Provide the [x, y] coordinate of the cell's center where the given text is located.  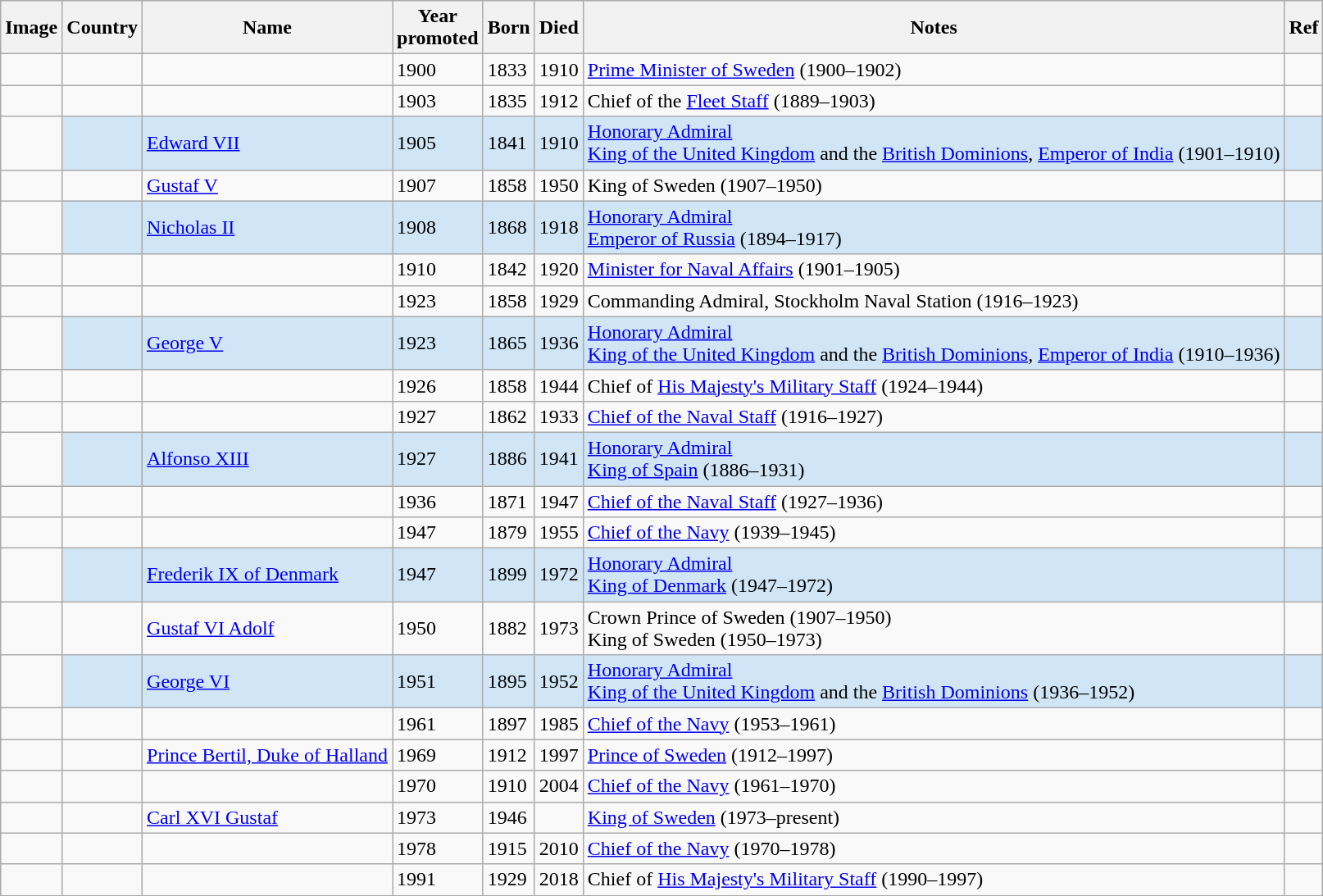
1835 [508, 101]
Image [31, 28]
1991 [438, 880]
1951 [438, 682]
1871 [508, 501]
Gustaf VI Adolf [267, 628]
Honorary AdmiralKing of Spain (1886–1931) [934, 459]
Died [559, 28]
2010 [559, 848]
Frederik IX of Denmark [267, 575]
Chief of the Navy (1939–1945) [934, 533]
Minister for Naval Affairs (1901–1905) [934, 270]
1972 [559, 575]
Honorary AdmiralEmperor of Russia (1894–1917) [934, 228]
Chief of the Navy (1953–1961) [934, 724]
1868 [508, 228]
1886 [508, 459]
1915 [508, 848]
1862 [508, 416]
Name [267, 28]
Commanding Admiral, Stockholm Naval Station (1916–1923) [934, 301]
Carl XVI Gustaf [267, 817]
2004 [559, 786]
Nicholas II [267, 228]
Yearpromoted [438, 28]
Chief of the Naval Staff (1927–1936) [934, 501]
1897 [508, 724]
1946 [508, 817]
Chief of His Majesty's Military Staff (1924–1944) [934, 385]
1842 [508, 270]
Chief of the Naval Staff (1916–1927) [934, 416]
Crown Prince of Sweden (1907–1950)King of Sweden (1950–1973) [934, 628]
Notes [934, 28]
1920 [559, 270]
1908 [438, 228]
Edward VII [267, 143]
Prime Minister of Sweden (1900–1902) [934, 70]
1899 [508, 575]
1895 [508, 682]
1961 [438, 724]
1841 [508, 143]
1903 [438, 101]
Alfonso XIII [267, 459]
1907 [438, 185]
1933 [559, 416]
Gustaf V [267, 185]
George VI [267, 682]
1952 [559, 682]
Chief of the Fleet Staff (1889–1903) [934, 101]
1944 [559, 385]
1985 [559, 724]
George V [267, 343]
1997 [559, 755]
Honorary AdmiralKing of the United Kingdom and the British Dominions, Emperor of India (1901–1910) [934, 143]
Ref [1303, 28]
King of Sweden (1973–present) [934, 817]
Born [508, 28]
1833 [508, 70]
Chief of the Navy (1961–1970) [934, 786]
Honorary AdmiralKing of Denmark (1947–1972) [934, 575]
Honorary AdmiralKing of the United Kingdom and the British Dominions (1936–1952) [934, 682]
1955 [559, 533]
2018 [559, 880]
1978 [438, 848]
Country [102, 28]
Honorary AdmiralKing of the United Kingdom and the British Dominions, Emperor of India (1910–1936) [934, 343]
1941 [559, 459]
Prince of Sweden (1912–1997) [934, 755]
King of Sweden (1907–1950) [934, 185]
1882 [508, 628]
Chief of His Majesty's Military Staff (1990–1997) [934, 880]
1918 [559, 228]
1970 [438, 786]
1969 [438, 755]
1865 [508, 343]
1879 [508, 533]
Prince Bertil, Duke of Halland [267, 755]
1926 [438, 385]
1900 [438, 70]
1905 [438, 143]
Chief of the Navy (1970–1978) [934, 848]
